Detect which cell encompasses the target text, then output its (X, Y) center coordinate. 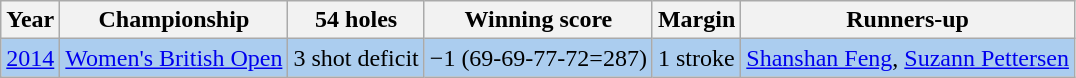
Runners-up (908, 20)
1 stroke (696, 58)
Winning score (538, 20)
2014 (30, 58)
Margin (696, 20)
Shanshan Feng, Suzann Pettersen (908, 58)
Women's British Open (174, 58)
Championship (174, 20)
54 holes (356, 20)
−1 (69-69-77-72=287) (538, 58)
3 shot deficit (356, 58)
Year (30, 20)
